Determine the [X, Y] coordinate at the center of the cell enclosing the given text.  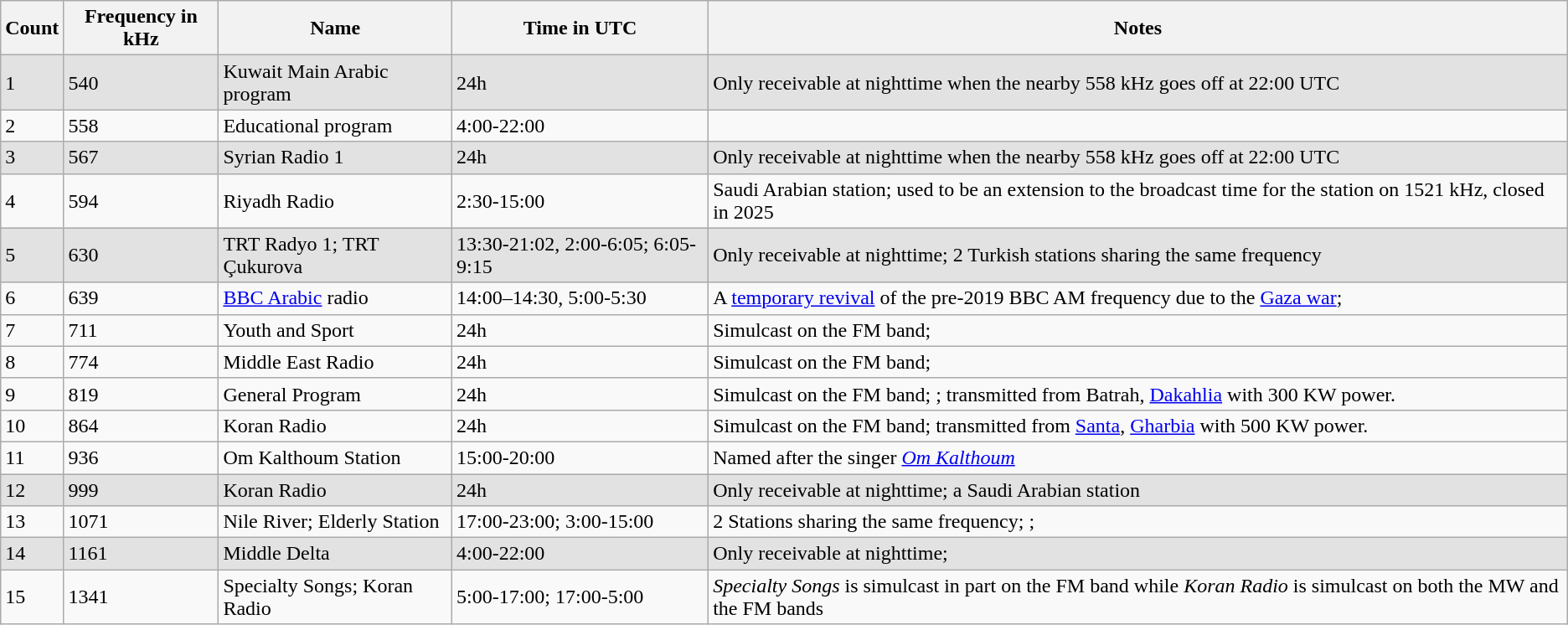
13 [32, 522]
774 [141, 362]
630 [141, 255]
Middle East Radio [335, 362]
Simulcast on the FM band; ; transmitted from Batrah, Dakahlia with 300 KW power. [1138, 394]
1 [32, 82]
2 [32, 126]
BBC Arabic radio [335, 298]
Specialty Songs; Koran Radio [335, 597]
Only receivable at nighttime; [1138, 554]
567 [141, 158]
Time in UTC [580, 28]
1071 [141, 522]
11 [32, 457]
17:00-23:00; 3:00-15:00 [580, 522]
5:00-17:00; 17:00-5:00 [580, 597]
Youth and Sport [335, 330]
594 [141, 201]
6 [32, 298]
639 [141, 298]
Kuwait Main Arabic program [335, 82]
15 [32, 597]
Nile River; Elderly Station [335, 522]
Middle Delta [335, 554]
Only receivable at nighttime; a Saudi Arabian station [1138, 490]
8 [32, 362]
3 [32, 158]
Simulcast on the FM band; transmitted from Santa, Gharbia with 500 KW power. [1138, 426]
999 [141, 490]
12 [32, 490]
5 [32, 255]
7 [32, 330]
Riyadh Radio [335, 201]
Om Kalthoum Station [335, 457]
Only receivable at nighttime; 2 Turkish stations sharing the same frequency [1138, 255]
Specialty Songs is simulcast in part on the FM band while Koran Radio is simulcast on both the MW and the FM bands [1138, 597]
Saudi Arabian station; used to be an extension to the broadcast time for the station on 1521 kHz, closed in 2025 [1138, 201]
Named after the singer Om Kalthoum [1138, 457]
Notes [1138, 28]
4 [32, 201]
General Program [335, 394]
10 [32, 426]
Count [32, 28]
864 [141, 426]
1161 [141, 554]
819 [141, 394]
Frequency in kHz [141, 28]
Syrian Radio 1 [335, 158]
TRT Radyo 1; TRT Çukurova [335, 255]
Name [335, 28]
711 [141, 330]
936 [141, 457]
2:30-15:00 [580, 201]
1341 [141, 597]
540 [141, 82]
2 Stations sharing the same frequency; ; [1138, 522]
Educational program [335, 126]
A temporary revival of the pre-2019 BBC AM frequency due to the Gaza war; [1138, 298]
558 [141, 126]
14 [32, 554]
14:00–14:30, 5:00-5:30 [580, 298]
9 [32, 394]
15:00-20:00 [580, 457]
13:30-21:02, 2:00-6:05; 6:05-9:15 [580, 255]
